For the text-containing cell, return its midpoint in [x, y] coordinate format. 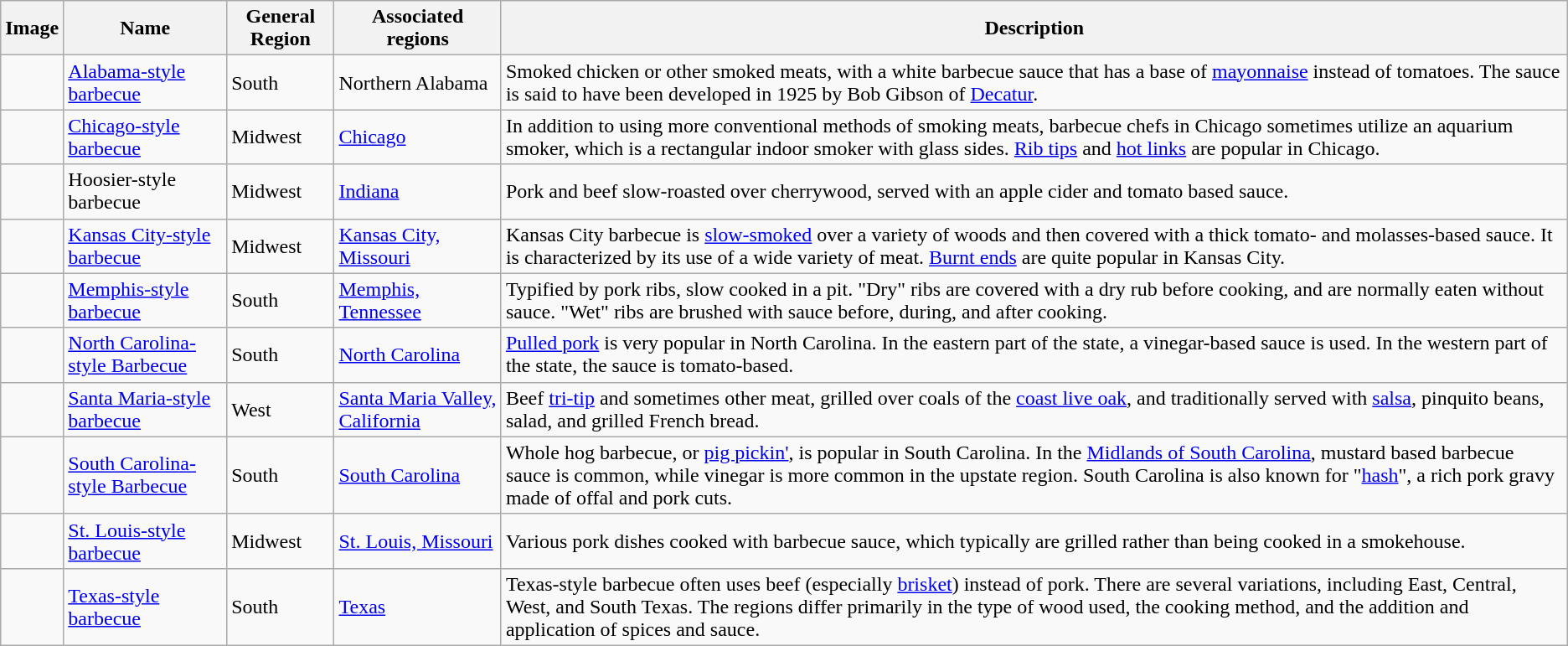
West [281, 409]
Texas-style barbecue [146, 607]
Chicago [417, 137]
Santa Maria-style barbecue [146, 409]
Name [146, 28]
Indiana [417, 191]
Chicago-style barbecue [146, 137]
Description [1034, 28]
Kansas City, Missouri [417, 246]
Santa Maria Valley, California [417, 409]
South Carolina [417, 475]
North Carolina-style Barbecue [146, 355]
Memphis-style barbecue [146, 300]
Memphis, Tennessee [417, 300]
Northern Alabama [417, 82]
Various pork dishes cooked with barbecue sauce, which typically are grilled rather than being cooked in a smokehouse. [1034, 541]
Pork and beef slow-roasted over cherrywood, served with an apple cider and tomato based sauce. [1034, 191]
Kansas City-style barbecue [146, 246]
South Carolina-style Barbecue [146, 475]
St. Louis-style barbecue [146, 541]
Associated regions [417, 28]
General Region [281, 28]
St. Louis, Missouri [417, 541]
Hoosier-style barbecue [146, 191]
Alabama-style barbecue [146, 82]
Image [32, 28]
Texas [417, 607]
North Carolina [417, 355]
